Search for the cell housing the specified text and yield its (x, y) center coordinate. 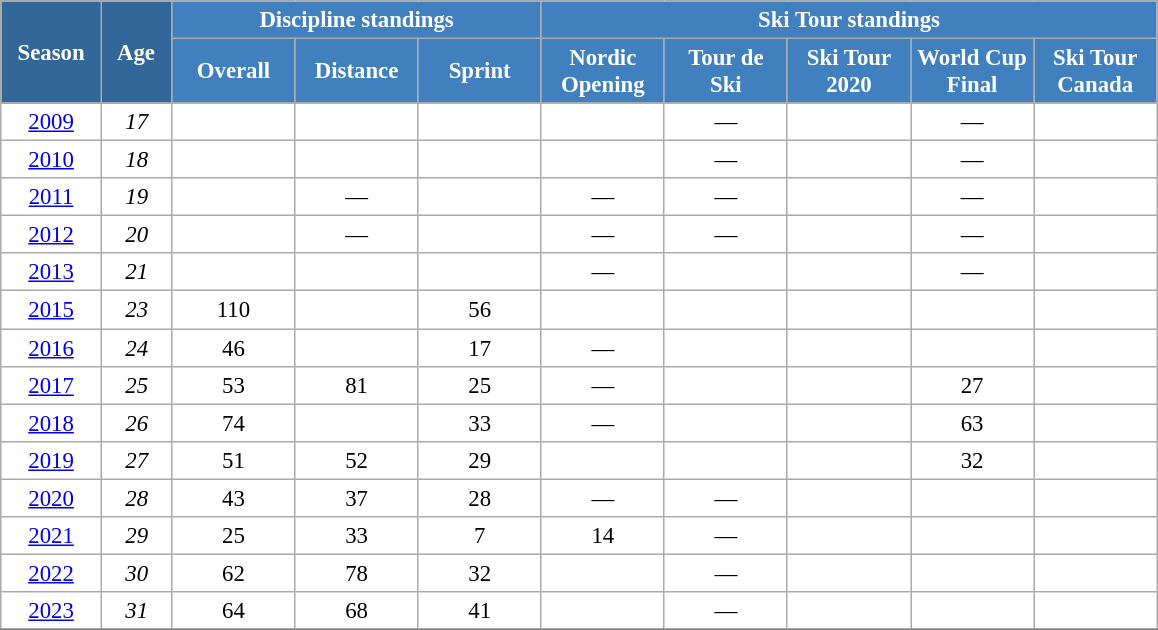
64 (234, 611)
Distance (356, 72)
78 (356, 573)
24 (136, 348)
2015 (52, 310)
2010 (52, 160)
31 (136, 611)
Tour deSki (726, 72)
2020 (52, 498)
56 (480, 310)
43 (234, 498)
2018 (52, 423)
2013 (52, 273)
26 (136, 423)
18 (136, 160)
21 (136, 273)
14 (602, 536)
2016 (52, 348)
2022 (52, 573)
Ski Tour standings (848, 20)
Sprint (480, 72)
2012 (52, 235)
81 (356, 385)
2023 (52, 611)
Discipline standings (356, 20)
2009 (52, 122)
World CupFinal (972, 72)
Age (136, 52)
19 (136, 197)
30 (136, 573)
NordicOpening (602, 72)
110 (234, 310)
7 (480, 536)
53 (234, 385)
2011 (52, 197)
23 (136, 310)
Overall (234, 72)
41 (480, 611)
20 (136, 235)
52 (356, 460)
Ski TourCanada (1096, 72)
37 (356, 498)
68 (356, 611)
Ski Tour2020 (848, 72)
63 (972, 423)
46 (234, 348)
Season (52, 52)
51 (234, 460)
2017 (52, 385)
2019 (52, 460)
62 (234, 573)
74 (234, 423)
2021 (52, 536)
